Identify which cell holds the provided text, then report its [x, y] central coordinate. 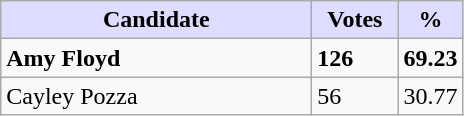
% [430, 20]
Amy Floyd [156, 58]
126 [355, 58]
Candidate [156, 20]
Cayley Pozza [156, 96]
56 [355, 96]
69.23 [430, 58]
Votes [355, 20]
30.77 [430, 96]
